Extract the [X, Y] coordinate from the center of the cell holding the provided text.  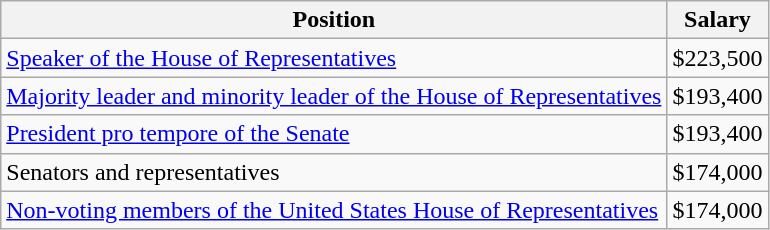
$223,500 [718, 58]
President pro tempore of the Senate [334, 134]
Senators and representatives [334, 172]
Position [334, 20]
Speaker of the House of Representatives [334, 58]
Majority leader and minority leader of the House of Representatives [334, 96]
Salary [718, 20]
Non-voting members of the United States House of Representatives [334, 210]
